Identify which cell holds the provided text, then report its (X, Y) central coordinate. 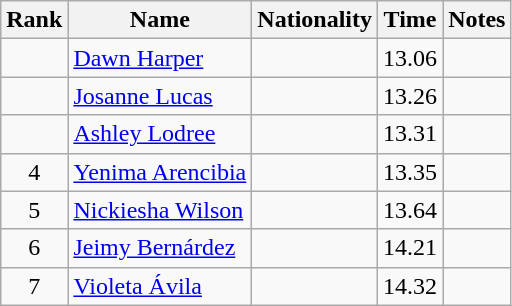
13.35 (410, 172)
13.31 (410, 134)
13.06 (410, 58)
13.26 (410, 96)
Time (410, 20)
14.21 (410, 248)
Jeimy Bernárdez (160, 248)
Nickiesha Wilson (160, 210)
6 (34, 248)
Josanne Lucas (160, 96)
13.64 (410, 210)
Rank (34, 20)
Yenima Arencibia (160, 172)
7 (34, 286)
Dawn Harper (160, 58)
14.32 (410, 286)
5 (34, 210)
Ashley Lodree (160, 134)
Nationality (315, 20)
Violeta Ávila (160, 286)
Name (160, 20)
Notes (477, 20)
4 (34, 172)
